Find where the given text appears and provide that cell's center as [X, Y] coordinate. 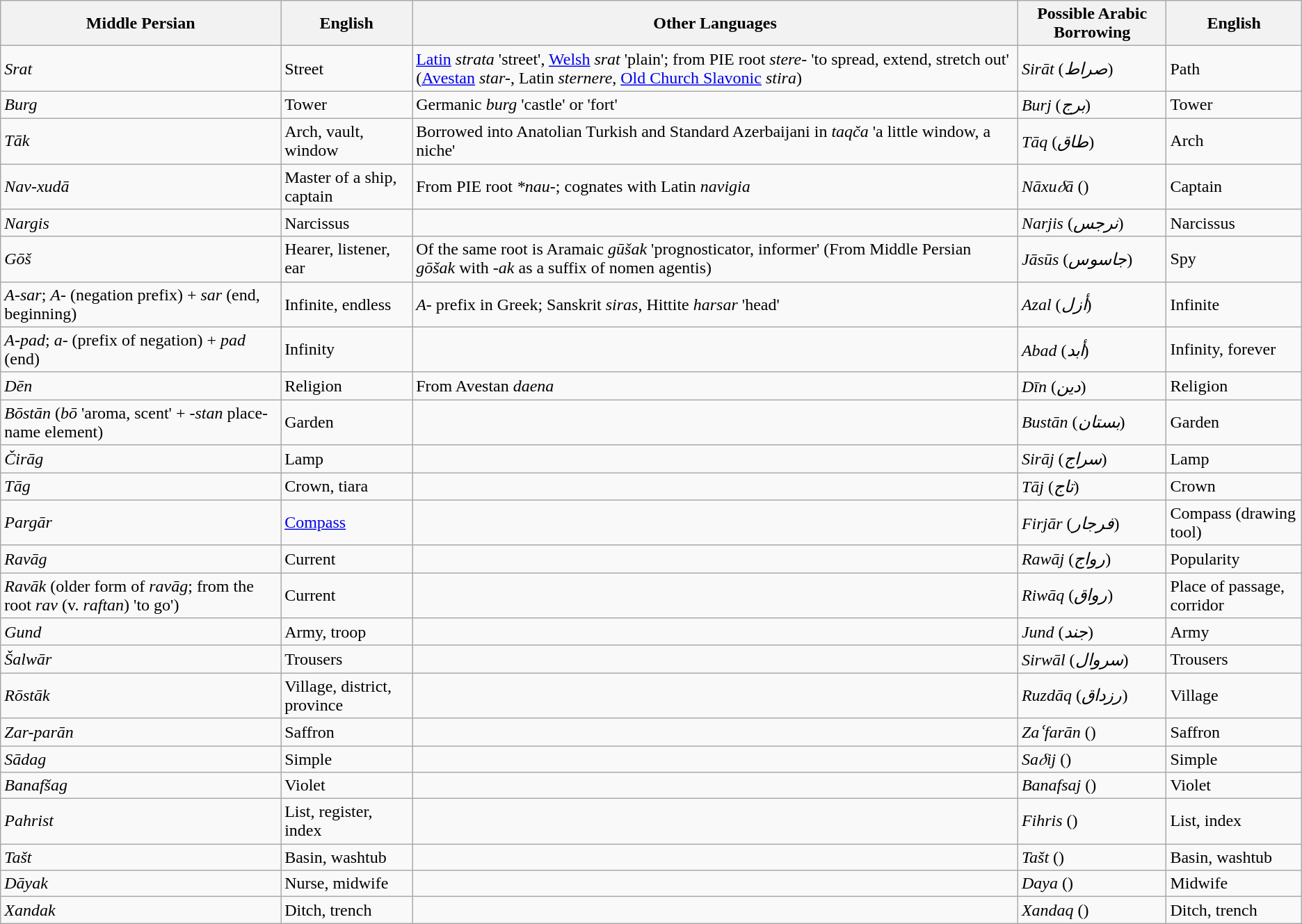
Rōstāk [140, 695]
Midwife [1234, 884]
Arch [1234, 140]
List, index [1234, 822]
From Avestan daena [715, 386]
Jāsūs (جاسوس) [1092, 259]
Nargis [140, 223]
Compass [346, 523]
Burj (برج) [1092, 105]
Tašt [140, 857]
Infinite [1234, 305]
Xandak [140, 910]
Possible Arabic Borrowing [1092, 24]
Tāk [140, 140]
A-sar; A- (negation prefix) + sar (end, beginning) [140, 305]
Xandaq () [1092, 910]
Compass (drawing tool) [1234, 523]
Nurse, midwife [346, 884]
Banafsaj () [1092, 786]
Dīn (دين) [1092, 386]
A- prefix in Greek; Sanskrit siras, Hittite harsar 'head' [715, 305]
Azal (أزل) [1092, 305]
Infinite, endless [346, 305]
Army, troop [346, 632]
Place of passage, corridor [1234, 595]
Pahrist [140, 822]
Tāj (تاج) [1092, 487]
Daya () [1092, 884]
Arch, vault, window [346, 140]
Spy [1234, 259]
Village, district, province [346, 695]
Narjis (نرجس) [1092, 223]
Ravāg [140, 559]
Other Languages [715, 24]
Nav-xudā [140, 186]
Master of a ship, captain [346, 186]
Nāxu𝛿ā () [1092, 186]
Zar-parān [140, 732]
Borrowed into Anatolian Turkish and Standard Azerbaijani in taqča 'a little window, a niche' [715, 140]
Fihris () [1092, 822]
Srat [140, 68]
Crown, tiara [346, 487]
Sirāj (سراج) [1092, 459]
Germanic burg 'castle' or 'fort' [715, 105]
From PIE root *nau-; cognates with Latin navigia [715, 186]
Ravāk (older form of ravāg; from the root rav (v. raftan) 'to go') [140, 595]
Šalwār [140, 659]
Street [346, 68]
Ruzdāq (رزداق) [1092, 695]
Gōš [140, 259]
Infinity [346, 349]
Zaʿfarān () [1092, 732]
Dēn [140, 386]
Army [1234, 632]
List, register, index [346, 822]
Tāg [140, 487]
Firjār (فرجار) [1092, 523]
Captain [1234, 186]
Tāq (طاق) [1092, 140]
Jund (جند) [1092, 632]
Abad (أبد) [1092, 349]
Hearer, listener, ear [346, 259]
Pargār [140, 523]
Riwāq (رواق) [1092, 595]
Banafšag [140, 786]
Sirwāl (سروال) [1092, 659]
Čirāg [140, 459]
Rawāj (رواج) [1092, 559]
Burg [140, 105]
Bōstān (bō 'aroma, scent' + -stan place-name element) [140, 423]
Of the same root is Aramaic gūšak 'prognosticator, informer' (From Middle Persian gōšak with -ak as a suffix of nomen agentis) [715, 259]
Dāyak [140, 884]
Sa𝛿ij () [1092, 759]
Sādag [140, 759]
Village [1234, 695]
Sirāt (صراط) [1092, 68]
Middle Persian [140, 24]
Crown [1234, 487]
Infinity, forever [1234, 349]
Gund [140, 632]
Bustān (بستان) [1092, 423]
Path [1234, 68]
Popularity [1234, 559]
Tašt () [1092, 857]
A-pad; a- (prefix of negation) + pad (end) [140, 349]
